Find where the given text appears and provide that cell's center as [x, y] coordinate. 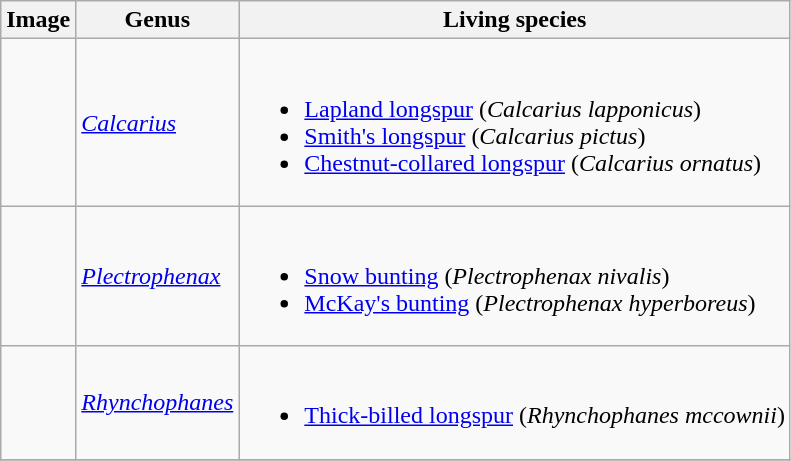
Living species [515, 20]
Image [38, 20]
Lapland longspur (Calcarius lapponicus)Smith's longspur (Calcarius pictus)Chestnut-collared longspur (Calcarius ornatus) [515, 122]
Calcarius [158, 122]
Thick-billed longspur (Rhynchophanes mccownii) [515, 402]
Rhynchophanes [158, 402]
Plectrophenax [158, 276]
Snow bunting (Plectrophenax nivalis)McKay's bunting (Plectrophenax hyperboreus) [515, 276]
Genus [158, 20]
